Extract the [X, Y] coordinate from the center of the cell holding the provided text.  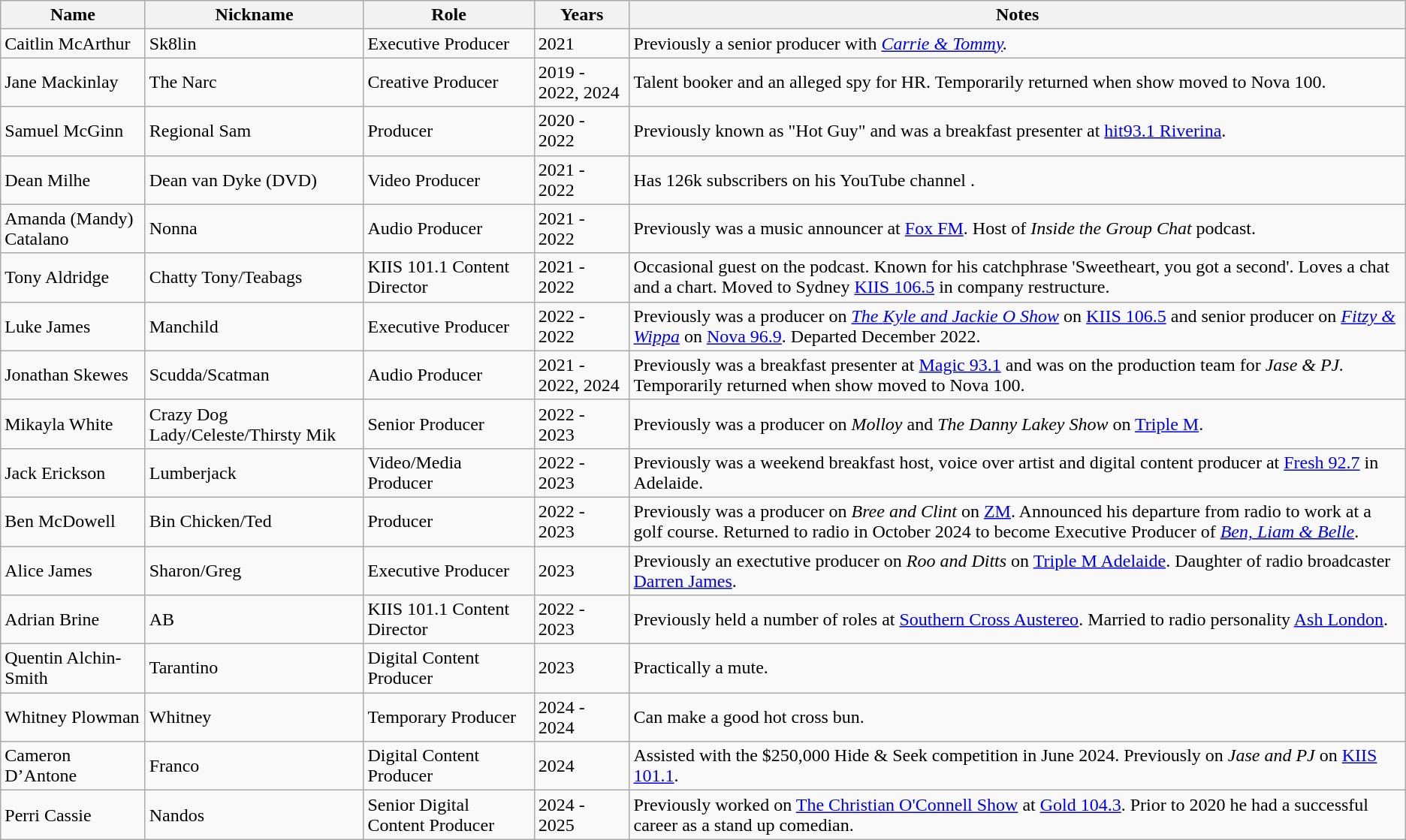
Practically a mute. [1017, 668]
Previously held a number of roles at Southern Cross Austereo. Married to radio personality Ash London. [1017, 620]
Chatty Tony/Teabags [254, 278]
Previously a senior producer with Carrie & Tommy. [1017, 44]
Mikayla White [73, 423]
Samuel McGinn [73, 131]
2024 - 2025 [581, 815]
2021 [581, 44]
Talent booker and an alleged spy for HR. Temporarily returned when show moved to Nova 100. [1017, 83]
Notes [1017, 15]
Jack Erickson [73, 473]
Amanda (Mandy) Catalano [73, 228]
Whitney [254, 718]
Crazy Dog Lady/Celeste/Thirsty Mik [254, 423]
Luke James [73, 326]
The Narc [254, 83]
Regional Sam [254, 131]
Has 126k subscribers on his YouTube channel . [1017, 180]
Dean Milhe [73, 180]
Caitlin McArthur [73, 44]
Previously known as "Hot Guy" and was a breakfast presenter at hit93.1 Riverina. [1017, 131]
Franco [254, 766]
Bin Chicken/Ted [254, 521]
Ben McDowell [73, 521]
Manchild [254, 326]
Senior Digital Content Producer [449, 815]
Nickname [254, 15]
2024 - 2024 [581, 718]
Sharon/Greg [254, 571]
Scudda/Scatman [254, 375]
Previously was a weekend breakfast host, voice over artist and digital content producer at Fresh 92.7 in Adelaide. [1017, 473]
Role [449, 15]
2022 - 2022 [581, 326]
Alice James [73, 571]
Previously was a producer on The Kyle and Jackie O Show on KIIS 106.5 and senior producer on Fitzy & Wippa on Nova 96.9. Departed December 2022. [1017, 326]
Previously an exectutive producer on Roo and Ditts on Triple M Adelaide. Daughter of radio broadcaster Darren James. [1017, 571]
2024 [581, 766]
Can make a good hot cross bun. [1017, 718]
AB [254, 620]
Previously worked on The Christian O'Connell Show at Gold 104.3. Prior to 2020 he had a successful career as a stand up comedian. [1017, 815]
Assisted with the $250,000 Hide & Seek competition in June 2024. Previously on Jase and PJ on KIIS 101.1. [1017, 766]
Jonathan Skewes [73, 375]
Name [73, 15]
Video Producer [449, 180]
Nandos [254, 815]
Lumberjack [254, 473]
Senior Producer [449, 423]
Jane Mackinlay [73, 83]
Adrian Brine [73, 620]
Tarantino [254, 668]
Quentin Alchin-Smith [73, 668]
2021 - 2022, 2024 [581, 375]
Creative Producer [449, 83]
Tony Aldridge [73, 278]
Sk8lin [254, 44]
2020 - 2022 [581, 131]
Years [581, 15]
Cameron D’Antone [73, 766]
Video/Media Producer [449, 473]
Previously was a producer on Molloy and The Danny Lakey Show on Triple M. [1017, 423]
Temporary Producer [449, 718]
2019 - 2022, 2024 [581, 83]
Nonna [254, 228]
Dean van Dyke (DVD) [254, 180]
Previously was a music announcer at Fox FM. Host of Inside the Group Chat podcast. [1017, 228]
Whitney Plowman [73, 718]
Perri Cassie [73, 815]
Previously was a breakfast presenter at Magic 93.1 and was on the production team for Jase & PJ. Temporarily returned when show moved to Nova 100. [1017, 375]
